Provide the (x, y) coordinate of the cell's center where the given text is located.  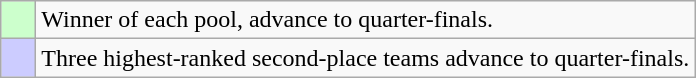
Three highest-ranked second-place teams advance to quarter-finals. (366, 58)
Winner of each pool, advance to quarter-finals. (366, 20)
